Locate the cell with the specified text and output its [x, y] center coordinate. 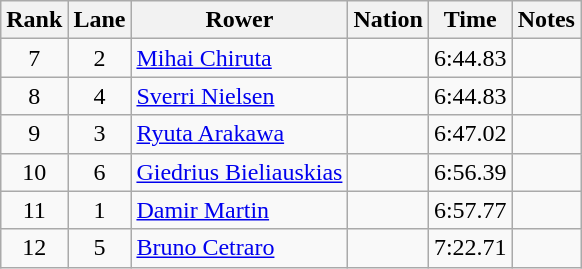
Mihai Chiruta [240, 58]
10 [34, 172]
6:57.77 [470, 210]
Bruno Cetraro [240, 248]
6:47.02 [470, 134]
3 [100, 134]
Ryuta Arakawa [240, 134]
Giedrius Bieliauskias [240, 172]
5 [100, 248]
6 [100, 172]
Sverri Nielsen [240, 96]
Lane [100, 20]
12 [34, 248]
1 [100, 210]
Nation [388, 20]
7:22.71 [470, 248]
Time [470, 20]
2 [100, 58]
9 [34, 134]
Rank [34, 20]
6:56.39 [470, 172]
4 [100, 96]
Damir Martin [240, 210]
Notes [546, 20]
8 [34, 96]
11 [34, 210]
Rower [240, 20]
7 [34, 58]
